Return (X, Y) of the center of cell containing provided text 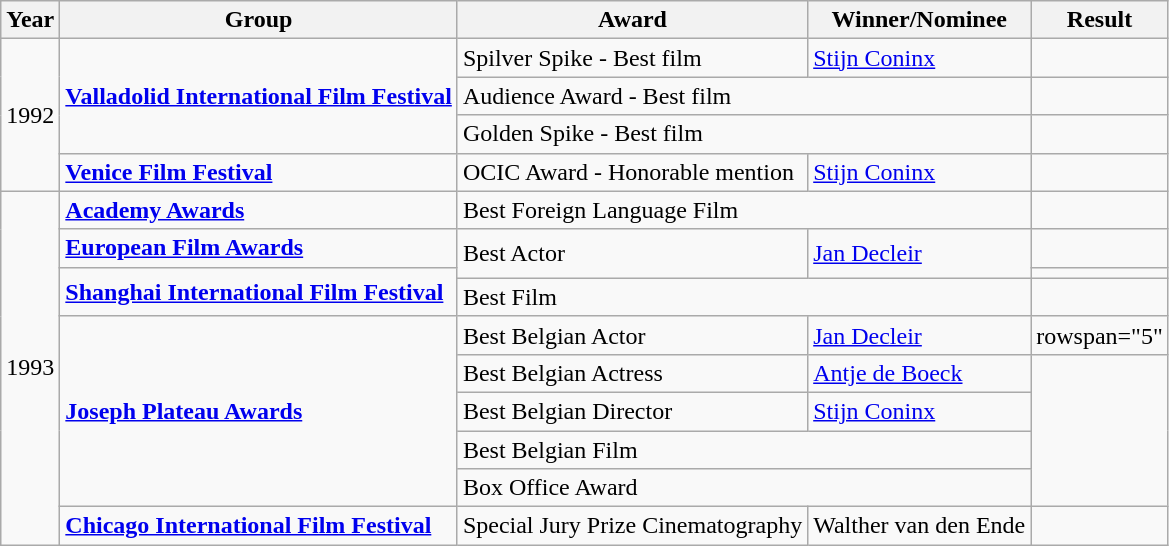
Chicago International Film Festival (259, 526)
Shanghai International Film Festival (259, 292)
1993 (30, 368)
Box Office Award (744, 488)
Antje de Boeck (920, 373)
OCIC Award - Honorable mention (632, 172)
Year (30, 20)
Result (1100, 20)
Best Belgian Director (632, 411)
Group (259, 20)
Joseph Plateau Awards (259, 411)
Best Actor (632, 254)
Winner/Nominee (920, 20)
Golden Spike - Best film (744, 134)
Best Belgian Actress (632, 373)
Special Jury Prize Cinematography (632, 526)
Best Film (744, 297)
Walther van den Ende (920, 526)
Best Foreign Language Film (744, 210)
rowspan="5" (1100, 335)
Best Belgian Actor (632, 335)
1992 (30, 115)
Award (632, 20)
Best Belgian Film (744, 449)
Audience Award - Best film (744, 96)
Valladolid International Film Festival (259, 96)
Venice Film Festival (259, 172)
Academy Awards (259, 210)
European Film Awards (259, 248)
Spilver Spike - Best film (632, 58)
